Search for the cell housing the specified text and yield its [x, y] center coordinate. 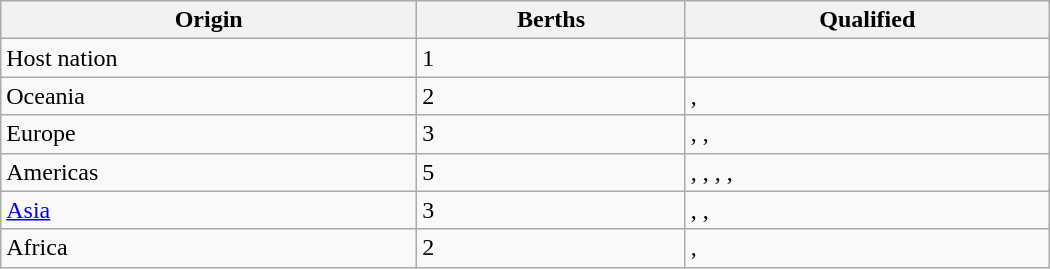
Berths [552, 20]
Asia [209, 210]
Europe [209, 134]
Americas [209, 172]
5 [552, 172]
Host nation [209, 58]
Origin [209, 20]
1 [552, 58]
Oceania [209, 96]
Qualified [867, 20]
Africa [209, 248]
, , , , [867, 172]
